Scan for the cell matching the given text and deliver its [x, y] coordinate at center. 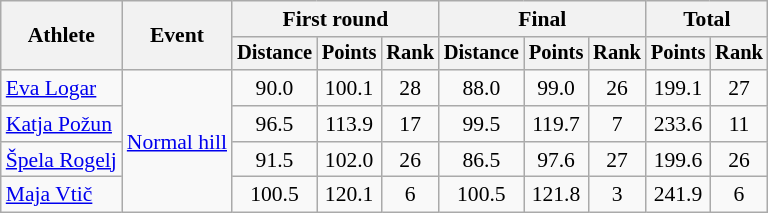
Normal hill [177, 141]
17 [410, 124]
Total [707, 19]
241.9 [678, 195]
Athlete [62, 36]
100.1 [349, 88]
97.6 [556, 160]
90.0 [274, 88]
Final [542, 19]
88.0 [482, 88]
96.5 [274, 124]
28 [410, 88]
Event [177, 36]
First round [336, 19]
Maja Vtič [62, 195]
7 [617, 124]
99.0 [556, 88]
99.5 [482, 124]
Katja Požun [62, 124]
Špela Rogelj [62, 160]
3 [617, 195]
120.1 [349, 195]
91.5 [274, 160]
199.6 [678, 160]
102.0 [349, 160]
Eva Logar [62, 88]
233.6 [678, 124]
119.7 [556, 124]
11 [739, 124]
86.5 [482, 160]
199.1 [678, 88]
113.9 [349, 124]
121.8 [556, 195]
